Pinpoint the cell where the given text exists, returning its (x, y) midpoint coordinate. 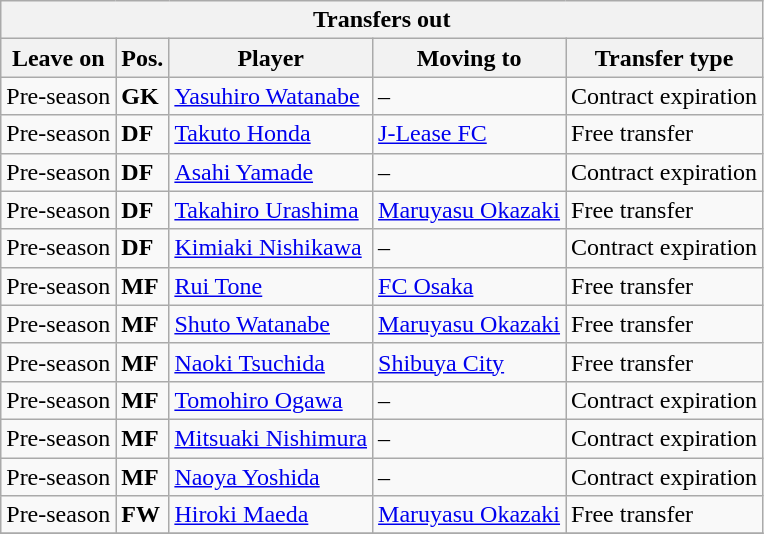
Hiroki Maeda (271, 515)
GK (142, 96)
Player (271, 58)
Asahi Yamade (271, 172)
FW (142, 515)
Transfers out (382, 20)
Naoya Yoshida (271, 477)
Takahiro Urashima (271, 210)
Shibuya City (470, 362)
Transfer type (664, 58)
Leave on (58, 58)
J-Lease FC (470, 134)
Moving to (470, 58)
Mitsuaki Nishimura (271, 438)
Yasuhiro Watanabe (271, 96)
Shuto Watanabe (271, 324)
Naoki Tsuchida (271, 362)
Pos. (142, 58)
Takuto Honda (271, 134)
Tomohiro Ogawa (271, 400)
FC Osaka (470, 286)
Kimiaki Nishikawa (271, 248)
Rui Tone (271, 286)
